From the cell containing the given text, extract its center point as [x, y] coordinate. 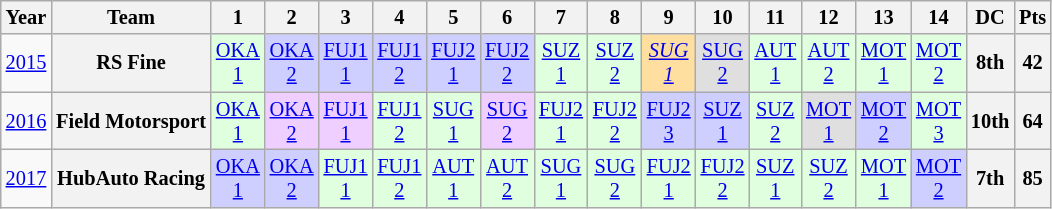
4 [399, 17]
8th [990, 63]
11 [775, 17]
5 [453, 17]
2017 [26, 178]
DC [990, 17]
10th [990, 121]
Pts [1032, 17]
1 [238, 17]
13 [884, 17]
12 [828, 17]
7th [990, 178]
6 [507, 17]
RS Fine [131, 63]
2016 [26, 121]
2 [292, 17]
8 [615, 17]
64 [1032, 121]
2015 [26, 63]
HubAuto Racing [131, 178]
10 [723, 17]
85 [1032, 178]
Field Motorsport [131, 121]
14 [938, 17]
7 [561, 17]
42 [1032, 63]
9 [669, 17]
MOT3 [938, 121]
FUJ23 [669, 121]
Team [131, 17]
Year [26, 17]
3 [346, 17]
